For the text-containing cell, return its midpoint in (x, y) coordinate format. 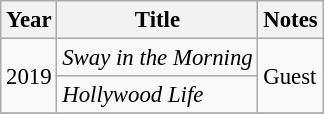
Guest (290, 76)
Sway in the Morning (158, 58)
Year (29, 20)
Title (158, 20)
Hollywood Life (158, 95)
Notes (290, 20)
2019 (29, 76)
